Capture the cell that displays the provided text and extract its [X, Y] central coordinate. 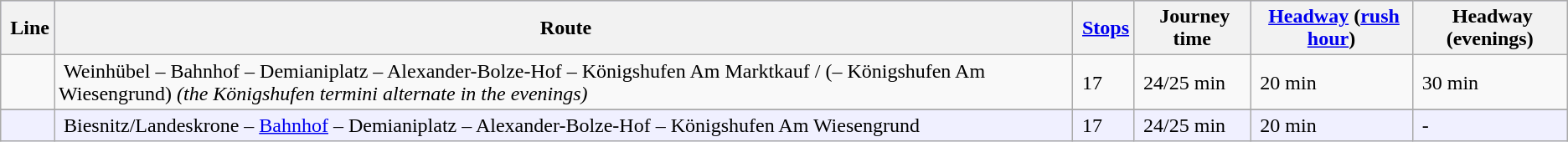
Headway (rush hour) [1332, 28]
Stops [1102, 28]
Headway (evenings) [1489, 28]
Biesnitz/Landeskrone – Bahnhof – Demianiplatz – Alexander-Bolze-Hof – Königshufen Am Wiesengrund [563, 125]
Route [563, 28]
- [1489, 125]
30 min [1489, 82]
Line [28, 28]
Journey time [1193, 28]
